Output the (x, y) coordinate of the center of the cell containing the given text.  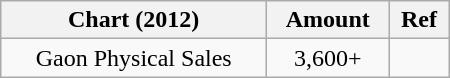
Amount (328, 20)
3,600+ (328, 58)
Chart (2012) (134, 20)
Gaon Physical Sales (134, 58)
Ref (419, 20)
